Scan for the cell matching the given text and deliver its [x, y] coordinate at center. 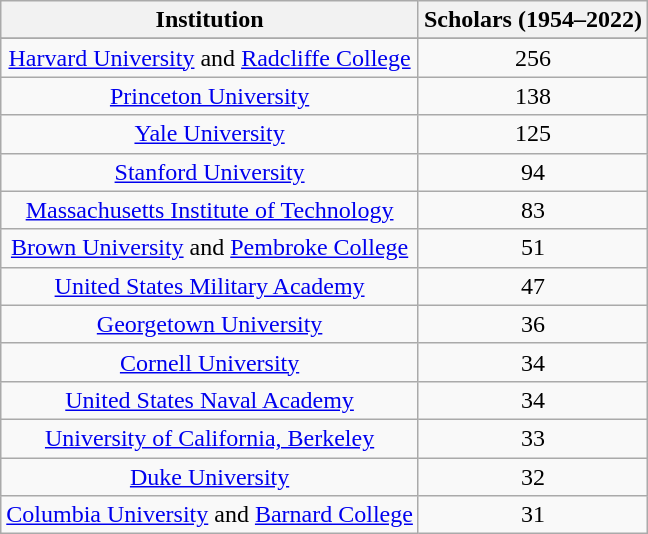
36 [532, 324]
94 [532, 172]
Harvard University and Radcliffe College [210, 58]
47 [532, 286]
138 [532, 96]
33 [532, 438]
32 [532, 477]
51 [532, 248]
Georgetown University [210, 324]
Massachusetts Institute of Technology [210, 210]
Stanford University [210, 172]
United States Naval Academy [210, 400]
Duke University [210, 477]
Cornell University [210, 362]
83 [532, 210]
Yale University [210, 134]
125 [532, 134]
Scholars (1954–2022) [532, 20]
Princeton University [210, 96]
31 [532, 515]
University of California, Berkeley [210, 438]
Institution [210, 20]
256 [532, 58]
Brown University and Pembroke College [210, 248]
Columbia University and Barnard College [210, 515]
United States Military Academy [210, 286]
